Provide the (x, y) coordinate of the cell's center where the given text is located.  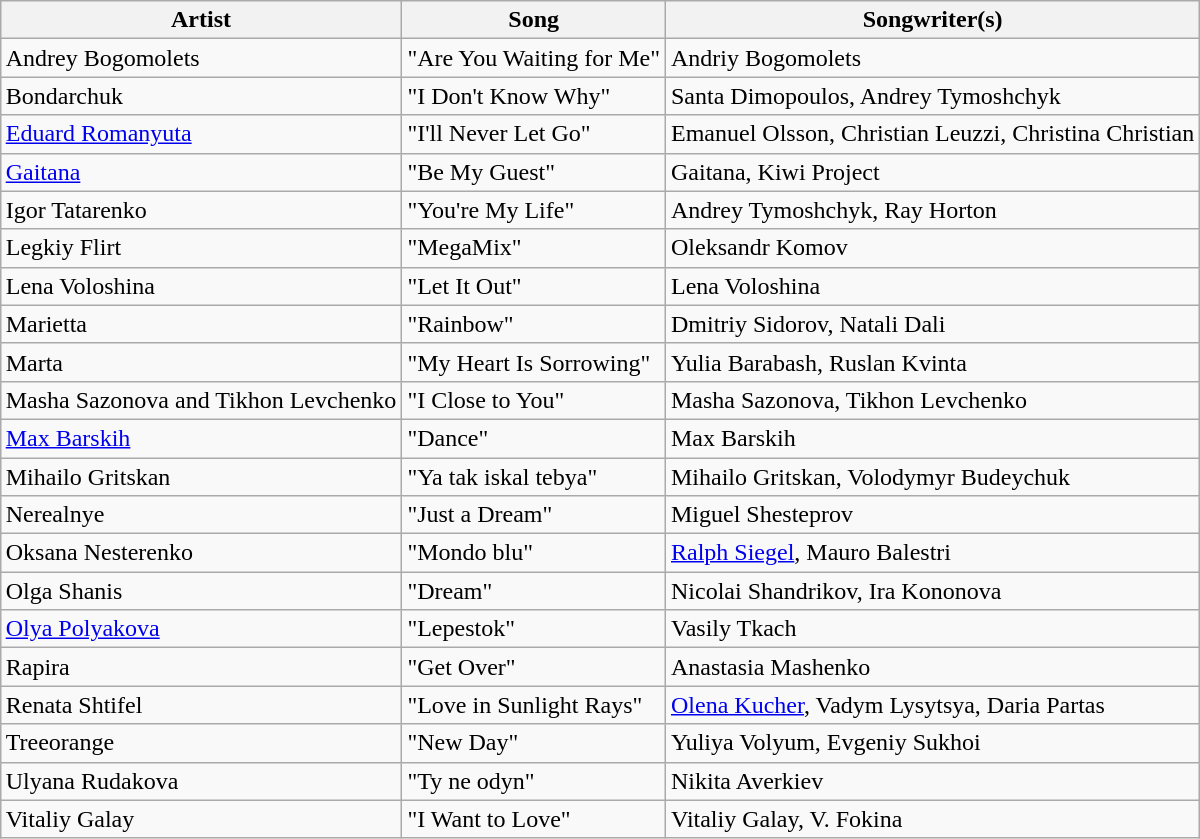
Song (534, 20)
Marta (201, 362)
"Dream" (534, 591)
"I'll Never Let Go" (534, 134)
Ulyana Rudakova (201, 781)
Vasily Tkach (932, 629)
Renata Shtifel (201, 705)
"You're My Life" (534, 210)
"Ty ne odyn" (534, 781)
Legkiy Flirt (201, 248)
"Lepestok" (534, 629)
Artist (201, 20)
"Get Over" (534, 667)
"Let It Out" (534, 286)
Bondarchuk (201, 96)
"Dance" (534, 438)
Dmitriy Sidorov, Natali Dali (932, 324)
Mihailo Gritskan, Volodymyr Budeychuk (932, 477)
Masha Sazonova and Tikhon Levchenko (201, 400)
"Are You Waiting for Me" (534, 58)
Nerealnye (201, 515)
"I Don't Know Why" (534, 96)
"Mondo blu" (534, 553)
"Ya tak iskal tebya" (534, 477)
Treeorange (201, 743)
Andriy Bogomolets (932, 58)
Yuliya Volyum, Evgeniy Sukhoi (932, 743)
Nicolai Shandrikov, Ira Kononova (932, 591)
"Love in Sunlight Rays" (534, 705)
Anastasia Mashenko (932, 667)
Miguel Shesteprov (932, 515)
Igor Tatarenko (201, 210)
"Be My Guest" (534, 172)
"Just a Dream" (534, 515)
Gaitana (201, 172)
Yulia Barabash, Ruslan Kvinta (932, 362)
Oksana Nesterenko (201, 553)
Emanuel Olsson, Christian Leuzzi, Christina Christian (932, 134)
Vitaliy Galay, V. Fokina (932, 819)
Olga Shanis (201, 591)
Olena Kucher, Vadym Lysytsya, Daria Partas (932, 705)
"Rainbow" (534, 324)
Eduard Romanyuta (201, 134)
Mihailo Gritskan (201, 477)
Gaitana, Kiwi Project (932, 172)
"I Close to You" (534, 400)
Nikita Averkiev (932, 781)
Andrey Tymoshchyk, Ray Horton (932, 210)
Oleksandr Komov (932, 248)
"I Want to Love" (534, 819)
Olya Polyakova (201, 629)
Marietta (201, 324)
Santa Dimopoulos, Andrey Tymoshchyk (932, 96)
Vitaliy Galay (201, 819)
Masha Sazonova, Tikhon Levchenko (932, 400)
Songwriter(s) (932, 20)
"New Day" (534, 743)
"MegaMix" (534, 248)
Andrey Bogomolets (201, 58)
"My Heart Is Sorrowing" (534, 362)
Ralph Siegel, Mauro Balestri (932, 553)
Rapira (201, 667)
